For the text-containing cell, return its midpoint in (X, Y) coordinate format. 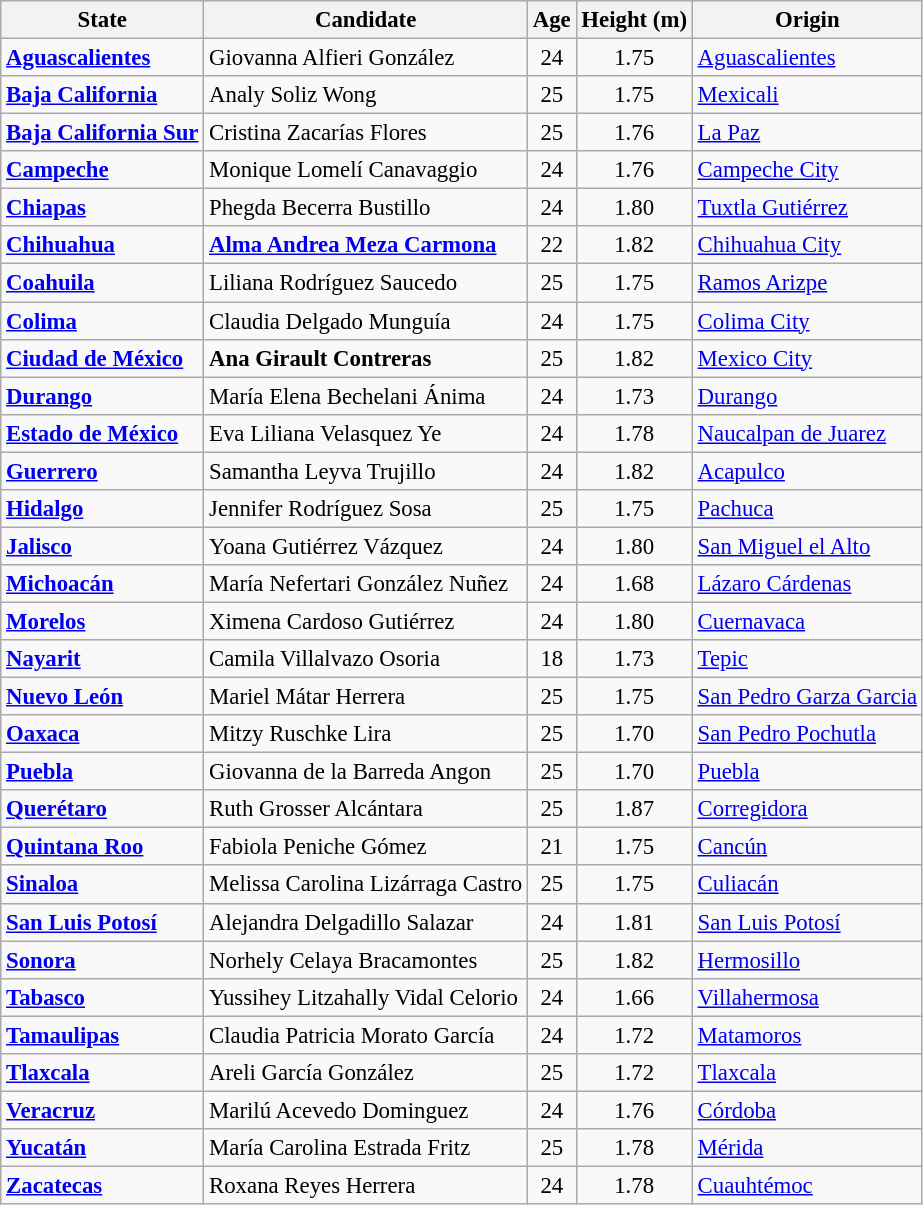
Yoana Gutiérrez Vázquez (366, 546)
21 (552, 847)
Mexicali (807, 95)
Zacatecas (102, 1185)
Pachuca (807, 509)
Cancún (807, 847)
Melissa Carolina Lizárraga Castro (366, 885)
Samantha Leyva Trujillo (366, 471)
Camila Villalvazo Osoria (366, 659)
Alma Andrea Meza Carmona (366, 245)
Ramos Arizpe (807, 283)
Sinaloa (102, 885)
Culiacán (807, 885)
Querétaro (102, 809)
1.81 (634, 922)
Tuxtla Gutiérrez (807, 208)
Height (m) (634, 20)
Ciudad de México (102, 358)
Areli García González (366, 1073)
María Elena Bechelani Ánima (366, 396)
Alejandra Delgadillo Salazar (366, 922)
Tamaulipas (102, 1035)
Giovanna de la Barreda Angon (366, 772)
22 (552, 245)
Villahermosa (807, 997)
Colima (102, 321)
Matamoros (807, 1035)
Ana Girault Contreras (366, 358)
Veracruz (102, 1110)
San Pedro Garza Garcia (807, 697)
Giovanna Alfieri González (366, 58)
Claudia Patricia Morato García (366, 1035)
Nayarit (102, 659)
Hidalgo (102, 509)
Tepic (807, 659)
1.87 (634, 809)
Quintana Roo (102, 847)
San Pedro Pochutla (807, 734)
Yussihey Litzahally Vidal Celorio (366, 997)
La Paz (807, 133)
1.66 (634, 997)
Chihuahua City (807, 245)
María Nefertari González Nuñez (366, 584)
Córdoba (807, 1110)
Mérida (807, 1148)
Ximena Cardoso Gutiérrez (366, 621)
Oaxaca (102, 734)
Norhely Celaya Bracamontes (366, 960)
Michoacán (102, 584)
Mexico City (807, 358)
Baja California (102, 95)
Age (552, 20)
Corregidora (807, 809)
Eva Liliana Velasquez Ye (366, 433)
Chihuahua (102, 245)
1.68 (634, 584)
Mitzy Ruschke Lira (366, 734)
Jennifer Rodríguez Sosa (366, 509)
Phegda Becerra Bustillo (366, 208)
Cristina Zacarías Flores (366, 133)
18 (552, 659)
Lázaro Cárdenas (807, 584)
Cuauhtémoc (807, 1185)
María Carolina Estrada Fritz (366, 1148)
Yucatán (102, 1148)
Hermosillo (807, 960)
Morelos (102, 621)
Monique Lomelí Canavaggio (366, 170)
Coahuila (102, 283)
Cuernavaca (807, 621)
Analy Soliz Wong (366, 95)
Chiapas (102, 208)
Mariel Mátar Herrera (366, 697)
Campeche (102, 170)
Jalisco (102, 546)
Marilú Acevedo Dominguez (366, 1110)
Tabasco (102, 997)
Origin (807, 20)
Ruth Grosser Alcántara (366, 809)
Candidate (366, 20)
Roxana Reyes Herrera (366, 1185)
Guerrero (102, 471)
Estado de México (102, 433)
Naucalpan de Juarez (807, 433)
Nuevo León (102, 697)
Acapulco (807, 471)
Claudia Delgado Munguía (366, 321)
San Miguel el Alto (807, 546)
Baja California Sur (102, 133)
State (102, 20)
Fabiola Peniche Gómez (366, 847)
Sonora (102, 960)
Campeche City (807, 170)
Colima City (807, 321)
Liliana Rodríguez Saucedo (366, 283)
